Pinpoint the cell where the given text exists, returning its [x, y] midpoint coordinate. 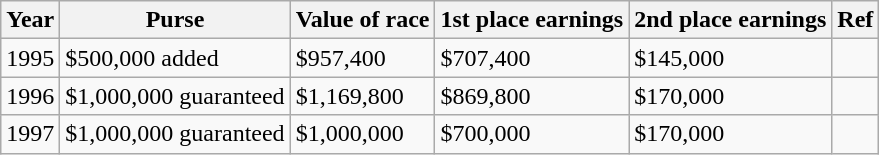
$957,400 [362, 58]
$1,000,000 [362, 134]
Year [30, 20]
$700,000 [532, 134]
$869,800 [532, 96]
1996 [30, 96]
Value of race [362, 20]
1997 [30, 134]
Ref [856, 20]
1st place earnings [532, 20]
$707,400 [532, 58]
$145,000 [730, 58]
1995 [30, 58]
2nd place earnings [730, 20]
$500,000 added [175, 58]
$1,169,800 [362, 96]
Purse [175, 20]
